Provide the [x, y] coordinate of the cell's center where the given text is located.  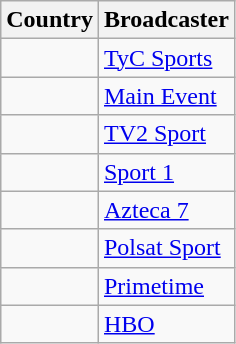
Main Event [166, 96]
Primetime [166, 286]
Polsat Sport [166, 248]
Sport 1 [166, 172]
TV2 Sport [166, 134]
HBO [166, 324]
TyC Sports [166, 58]
Broadcaster [166, 20]
Azteca 7 [166, 210]
Country [50, 20]
